Return the (x, y) coordinate for the center point of the cell that contains the specified text.  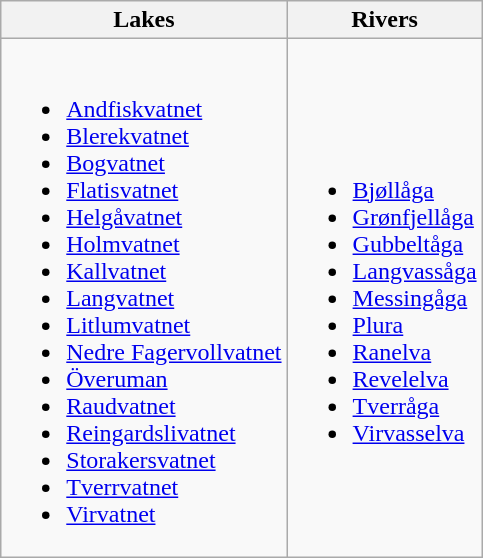
Lakes (144, 20)
Rivers (384, 20)
BjøllågaGrønfjellågaGubbeltågaLangvassågaMessingågaPluraRanelvaRevelelvaTverrågaVirvasselva (384, 298)
